For the text-containing cell, return its midpoint in (X, Y) coordinate format. 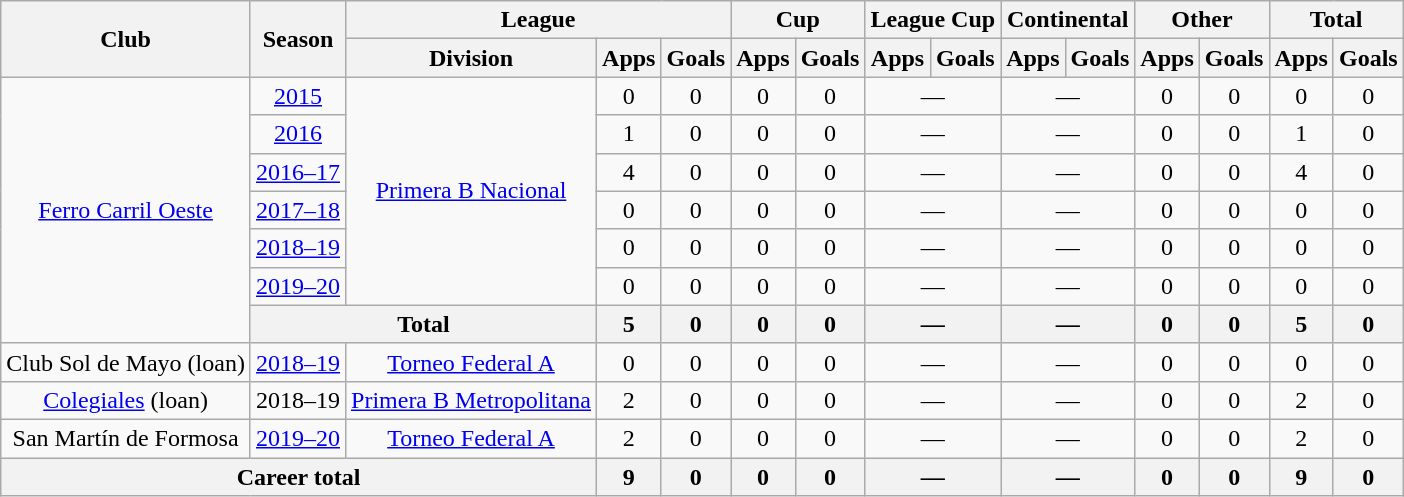
2015 (298, 96)
Career total (299, 477)
Primera B Metropolitana (472, 400)
Club Sol de Mayo (loan) (126, 362)
2017–18 (298, 210)
Division (472, 58)
League Cup (933, 20)
San Martín de Formosa (126, 438)
Cup (798, 20)
Primera B Nacional (472, 191)
2016–17 (298, 172)
League (538, 20)
Continental (1068, 20)
Other (1202, 20)
Season (298, 39)
2016 (298, 134)
Colegiales (loan) (126, 400)
Club (126, 39)
Ferro Carril Oeste (126, 210)
